Output the [X, Y] coordinate of the center of the cell containing the given text.  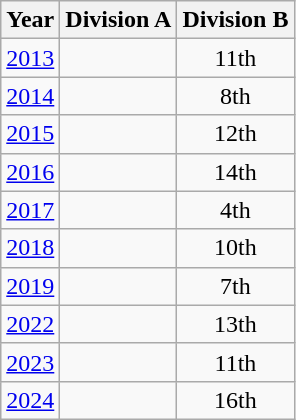
8th [236, 96]
2024 [30, 400]
2023 [30, 362]
2019 [30, 286]
2014 [30, 96]
2017 [30, 210]
14th [236, 172]
2016 [30, 172]
2022 [30, 324]
Year [30, 20]
10th [236, 248]
2018 [30, 248]
7th [236, 286]
Division B [236, 20]
2015 [30, 134]
4th [236, 210]
16th [236, 400]
Division A [118, 20]
2013 [30, 58]
13th [236, 324]
12th [236, 134]
